Output the (x, y) coordinate of the center of the cell containing the given text.  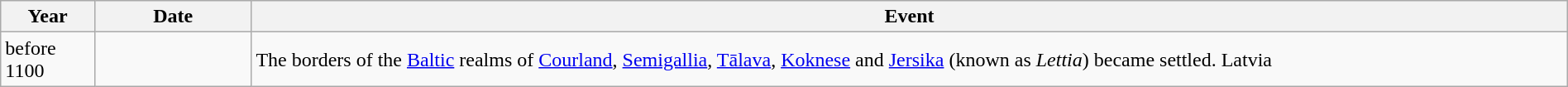
The borders of the Baltic realms of Courland, Semigallia, Tālava, Koknese and Jersika (known as Lettia) became settled. Latvia (910, 60)
Year (48, 17)
before 1100 (48, 60)
Event (910, 17)
Date (172, 17)
